Pinpoint the cell where the given text exists, returning its (X, Y) midpoint coordinate. 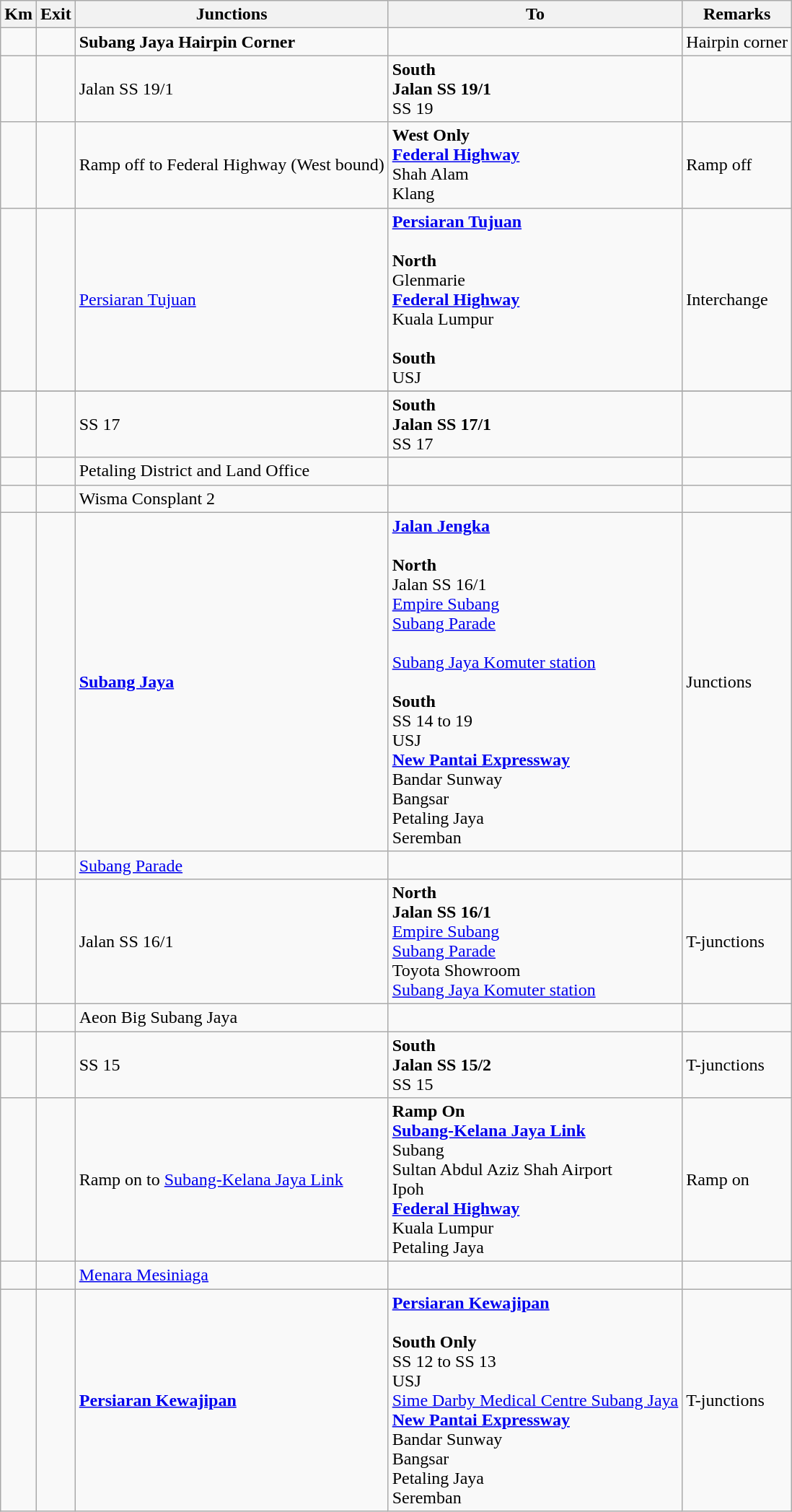
Ramp off (737, 164)
Persiaran TujuanNorth Glenmarie Federal HighwayKuala LumpurSouthUSJ (535, 299)
Subang Jaya (232, 682)
Ramp on (737, 1180)
Km (19, 14)
Exit (56, 14)
Interchange (737, 299)
Jalan SS 16/1 (232, 941)
Ramp off to Federal Highway (West bound) (232, 164)
SS 15 (232, 1065)
Wisma Consplant 2 (232, 498)
SouthJalan SS 15/2SS 15 (535, 1065)
Persiaran KewajipanSouth OnlySS 12 to SS 13USJSime Darby Medical Centre Subang Jaya New Pantai ExpresswayBandar SunwayBangsarPetaling JayaSeremban (535, 1400)
To (535, 14)
Persiaran Tujuan (232, 299)
Menara Mesiniaga (232, 1275)
SouthJalan SS 17/1SS 17 (535, 424)
Ramp On Subang-Kelana Jaya LinkSubangSultan Abdul Aziz Shah Airport Ipoh Federal HighwayKuala LumpurPetaling Jaya (535, 1180)
Subang Parade (232, 865)
SouthJalan SS 19/1SS 19 (535, 89)
Subang Jaya Hairpin Corner (232, 42)
West Only Federal HighwayShah AlamKlang (535, 164)
Hairpin corner (737, 42)
Persiaran Kewajipan (232, 1400)
Petaling District and Land Office (232, 471)
SS 17 (232, 424)
Aeon Big Subang Jaya (232, 1017)
Remarks (737, 14)
Ramp on to Subang-Kelana Jaya Link (232, 1180)
NorthJalan SS 16/1Empire SubangSubang ParadeToyota ShowroomSubang Jaya Komuter station (535, 941)
Jalan SS 19/1 (232, 89)
